Detect which cell encompasses the target text, then output its (X, Y) center coordinate. 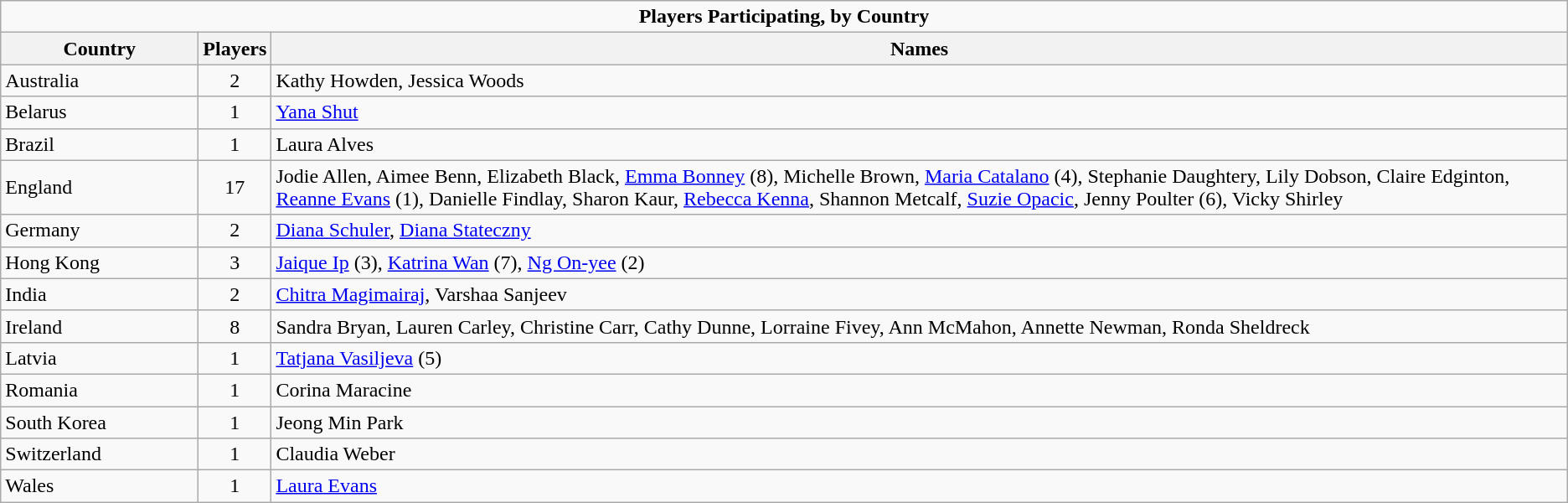
Country (100, 49)
England (100, 188)
Latvia (100, 358)
Corina Maracine (920, 390)
Diana Schuler, Diana Stateczny (920, 231)
Brazil (100, 144)
South Korea (100, 422)
3 (235, 262)
Players Participating, by Country (784, 17)
Germany (100, 231)
Tatjana Vasiljeva (5) (920, 358)
17 (235, 188)
Belarus (100, 112)
Claudia Weber (920, 454)
Yana Shut (920, 112)
Ireland (100, 326)
Names (920, 49)
Switzerland (100, 454)
India (100, 294)
8 (235, 326)
Chitra Magimairaj, Varshaa Sanjeev (920, 294)
Players (235, 49)
Laura Alves (920, 144)
Wales (100, 486)
Jeong Min Park (920, 422)
Laura Evans (920, 486)
Australia (100, 80)
Jaique Ip (3), Katrina Wan (7), Ng On-yee (2) (920, 262)
Sandra Bryan, Lauren Carley, Christine Carr, Cathy Dunne, Lorraine Fivey, Ann McMahon, Annette Newman, Ronda Sheldreck (920, 326)
Hong Kong (100, 262)
Kathy Howden, Jessica Woods (920, 80)
Romania (100, 390)
